Capture the cell that displays the provided text and extract its [X, Y] central coordinate. 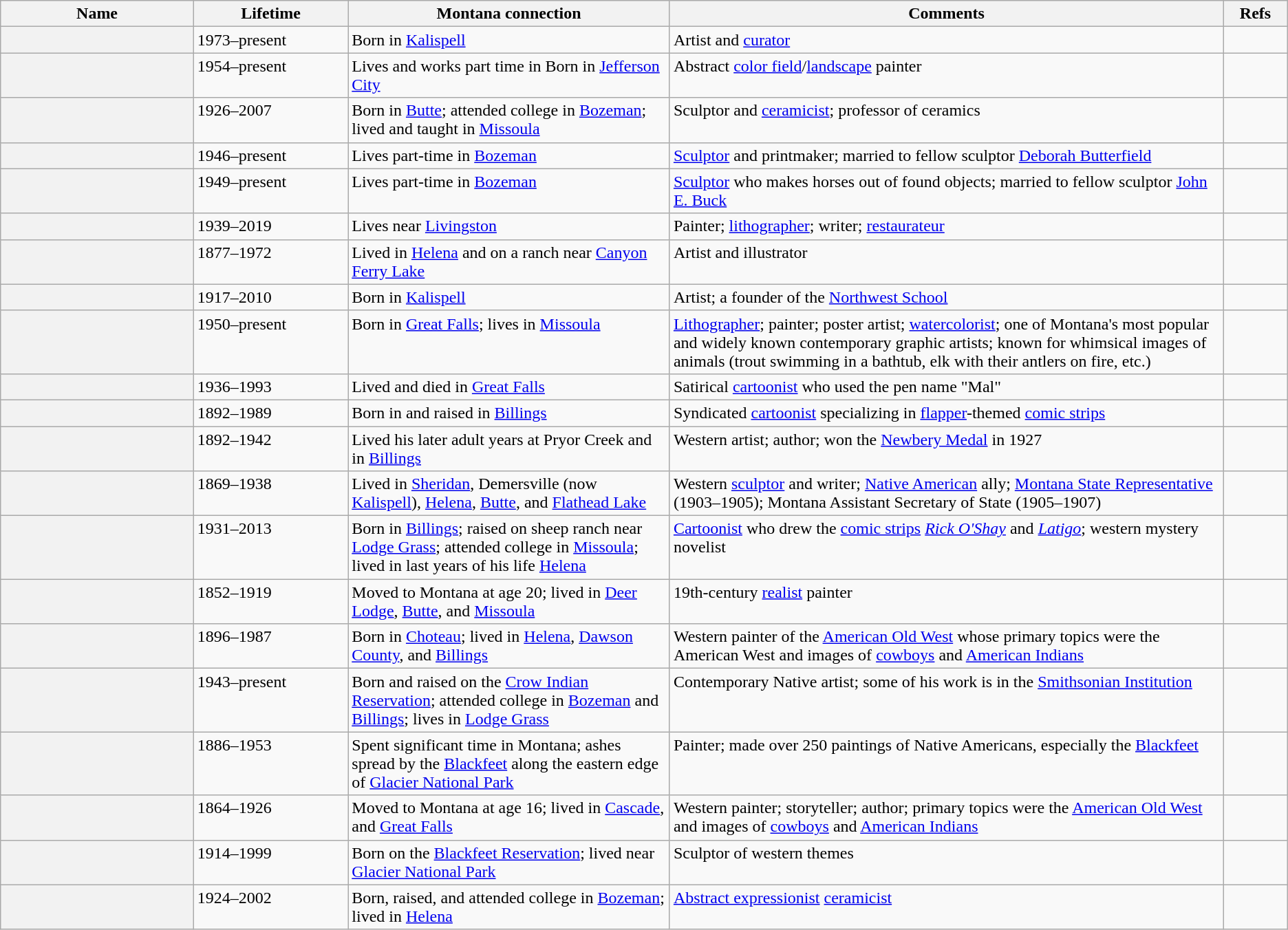
1864–1926 [270, 817]
1939–2019 [270, 226]
1949–present [270, 191]
1869–1938 [270, 494]
1954–present [270, 76]
Born and raised on the Crow Indian Reservation; attended college in Bozeman and Billings; lives in Lodge Grass [509, 700]
1892–1942 [270, 448]
1926–2007 [270, 120]
Name [98, 14]
Sculptor and printmaker; married to fellow sculptor Deborah Butterfield [946, 155]
Sculptor who makes horses out of found objects; married to fellow sculptor John E. Buck [946, 191]
1892–1989 [270, 413]
Born in Choteau; lived in Helena, Dawson County, and Billings [509, 647]
Moved to Montana at age 20; lived in Deer Lodge, Butte, and Missoula [509, 601]
1931–2013 [270, 548]
Contemporary Native artist; some of his work is in the Smithsonian Institution [946, 700]
Lived and died in Great Falls [509, 387]
Western sculptor and writer; Native American ally; Montana State Representative (1903–1905); Montana Assistant Secretary of State (1905–1907) [946, 494]
1936–1993 [270, 387]
Satirical cartoonist who used the pen name "Mal" [946, 387]
19th-century realist painter [946, 601]
1917–2010 [270, 297]
Moved to Montana at age 16; lived in Cascade, and Great Falls [509, 817]
Born in and raised in Billings [509, 413]
Painter; made over 250 paintings of Native Americans, especially the Blackfeet [946, 764]
1896–1987 [270, 647]
Born in Billings; raised on sheep ranch near Lodge Grass; attended college in Missoula; lived in last years of his life Helena [509, 548]
1852–1919 [270, 601]
Born in Great Falls; lives in Missoula [509, 342]
Lived his later adult years at Pryor Creek and in Billings [509, 448]
Cartoonist who drew the comic strips Rick O'Shay and Latigo; western mystery novelist [946, 548]
Syndicated cartoonist specializing in flapper-themed comic strips [946, 413]
1914–1999 [270, 863]
Spent significant time in Montana; ashes spread by the Blackfeet along the eastern edge of Glacier National Park [509, 764]
Born, raised, and attended college in Bozeman; lived in Helena [509, 907]
Born in Butte; attended college in Bozeman; lived and taught in Missoula [509, 120]
1943–present [270, 700]
Western painter of the American Old West whose primary topics were the American West and images of cowboys and American Indians [946, 647]
Born on the Blackfeet Reservation; lived near Glacier National Park [509, 863]
Sculptor of western themes [946, 863]
Lived in Helena and on a ranch near Canyon Ferry Lake [509, 261]
Lived in Sheridan, Demersville (now Kalispell), Helena, Butte, and Flathead Lake [509, 494]
Sculptor and ceramicist; professor of ceramics [946, 120]
Artist and illustrator [946, 261]
Western painter; storyteller; author; primary topics were the American Old West and images of cowboys and American Indians [946, 817]
Artist and curator [946, 40]
1877–1972 [270, 261]
Refs [1256, 14]
Lifetime [270, 14]
Artist; a founder of the Northwest School [946, 297]
Lives near Livingston [509, 226]
Montana connection [509, 14]
Abstract expressionist ceramicist [946, 907]
Comments [946, 14]
1950–present [270, 342]
Western artist; author; won the Newbery Medal in 1927 [946, 448]
1973–present [270, 40]
1924–2002 [270, 907]
1946–present [270, 155]
Painter; lithographer; writer; restaurateur [946, 226]
Abstract color field/landscape painter [946, 76]
1886–1953 [270, 764]
Lives and works part time in Born in Jefferson City [509, 76]
